Capture the cell that displays the provided text and extract its (x, y) central coordinate. 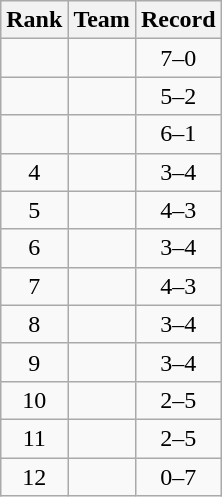
12 (34, 477)
7 (34, 286)
5 (34, 210)
Record (178, 20)
6–1 (178, 134)
11 (34, 438)
9 (34, 362)
5–2 (178, 96)
6 (34, 248)
Team (102, 20)
0–7 (178, 477)
7–0 (178, 58)
8 (34, 324)
4 (34, 172)
10 (34, 400)
Rank (34, 20)
